Pinpoint the cell where the given text exists, returning its [X, Y] midpoint coordinate. 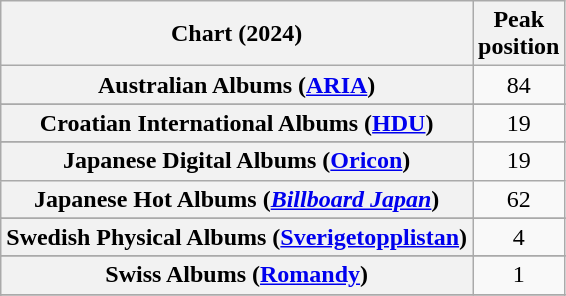
Australian Albums (ARIA) [237, 85]
Japanese Digital Albums (Oricon) [237, 161]
1 [519, 275]
Peakposition [519, 34]
84 [519, 85]
Japanese Hot Albums (Billboard Japan) [237, 199]
4 [519, 237]
62 [519, 199]
Swiss Albums (Romandy) [237, 275]
Chart (2024) [237, 34]
Swedish Physical Albums (Sverigetopplistan) [237, 237]
Croatian International Albums (HDU) [237, 123]
